Detect which cell encompasses the target text, then output its (X, Y) center coordinate. 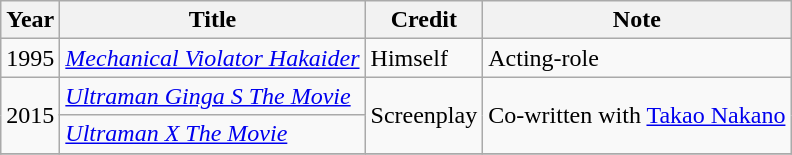
1995 (30, 58)
Ultraman Ginga S The Movie (212, 96)
Title (212, 20)
Year (30, 20)
2015 (30, 115)
Screenplay (424, 115)
Credit (424, 20)
Mechanical Violator Hakaider (212, 58)
Ultraman X The Movie (212, 134)
Acting-role (637, 58)
Note (637, 20)
Co-written with Takao Nakano (637, 115)
Himself (424, 58)
